Determine the [X, Y] coordinate at the center of the cell enclosing the given text.  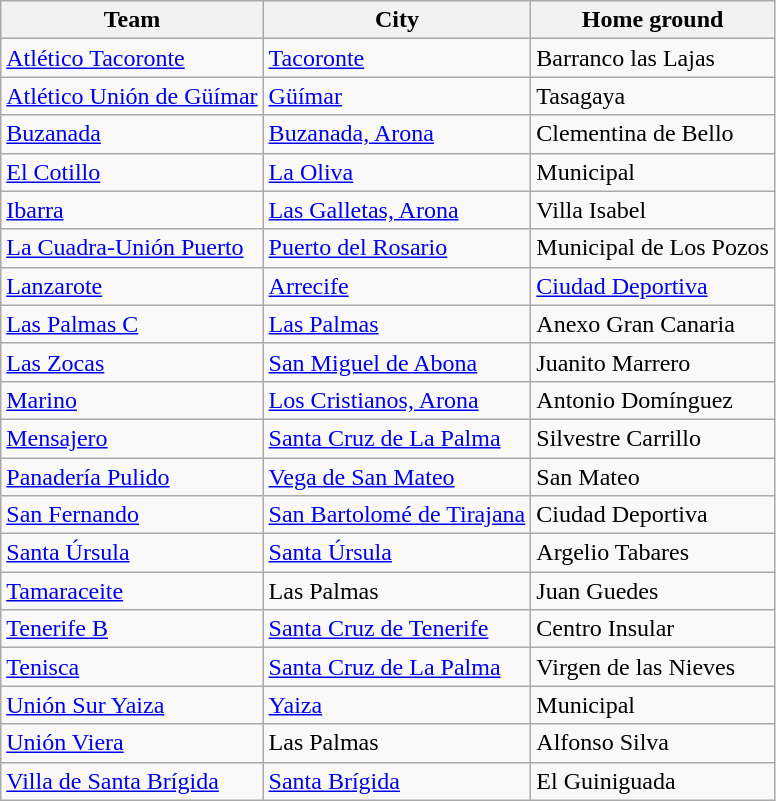
Tamaraceite [132, 591]
Atlético Tacoronte [132, 58]
Las Galletas, Arona [397, 210]
Buzanada [132, 134]
Unión Sur Yaiza [132, 705]
Ibarra [132, 210]
Centro Insular [653, 629]
Unión Viera [132, 743]
Tenerife B [132, 629]
Villa Isabel [653, 210]
Virgen de las Nieves [653, 667]
Arrecife [397, 286]
Anexo Gran Canaria [653, 324]
Tenisca [132, 667]
Tasagaya [653, 96]
Güímar [397, 96]
City [397, 20]
Los Cristianos, Arona [397, 400]
Panadería Pulido [132, 477]
Team [132, 20]
Home ground [653, 20]
Santa Brígida [397, 781]
Argelio Tabares [653, 553]
San Fernando [132, 515]
Juanito Marrero [653, 362]
San Miguel de Abona [397, 362]
San Bartolomé de Tirajana [397, 515]
El Guiniguada [653, 781]
Villa de Santa Brígida [132, 781]
Clementina de Bello [653, 134]
Antonio Domínguez [653, 400]
Buzanada, Arona [397, 134]
Juan Guedes [653, 591]
San Mateo [653, 477]
La Cuadra-Unión Puerto [132, 248]
Silvestre Carrillo [653, 438]
Barranco las Lajas [653, 58]
Santa Cruz de Tenerife [397, 629]
La Oliva [397, 172]
Lanzarote [132, 286]
Yaiza [397, 705]
Mensajero [132, 438]
El Cotillo [132, 172]
Puerto del Rosario [397, 248]
Alfonso Silva [653, 743]
Marino [132, 400]
Atlético Unión de Güímar [132, 96]
Vega de San Mateo [397, 477]
Las Palmas C [132, 324]
Las Zocas [132, 362]
Municipal de Los Pozos [653, 248]
Tacoronte [397, 58]
